For the text-containing cell, return its midpoint in [x, y] coordinate format. 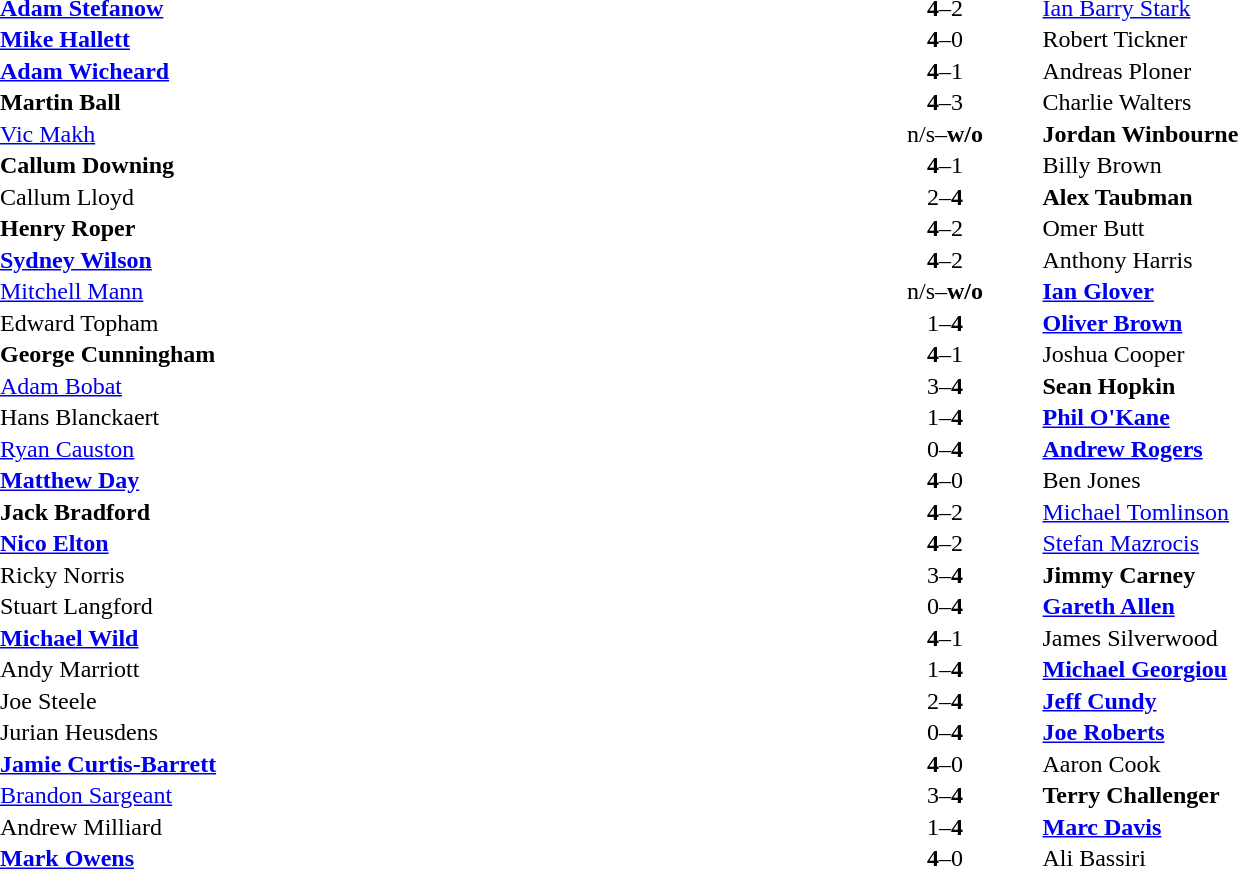
4–3 [944, 103]
